Output the (X, Y) coordinate of the center of the cell containing the given text.  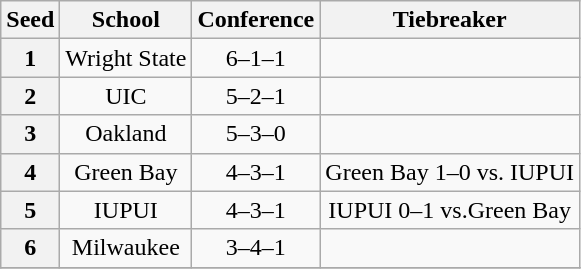
Green Bay (126, 172)
3 (30, 134)
5–2–1 (256, 96)
Milwaukee (126, 248)
3–4–1 (256, 248)
Seed (30, 20)
5 (30, 210)
Wright State (126, 58)
UIC (126, 96)
IUPUI 0–1 vs.Green Bay (450, 210)
5–3–0 (256, 134)
4 (30, 172)
6–1–1 (256, 58)
Oakland (126, 134)
Tiebreaker (450, 20)
School (126, 20)
6 (30, 248)
1 (30, 58)
Conference (256, 20)
2 (30, 96)
IUPUI (126, 210)
Green Bay 1–0 vs. IUPUI (450, 172)
